Extract the (X, Y) coordinate from the center of the cell holding the provided text.  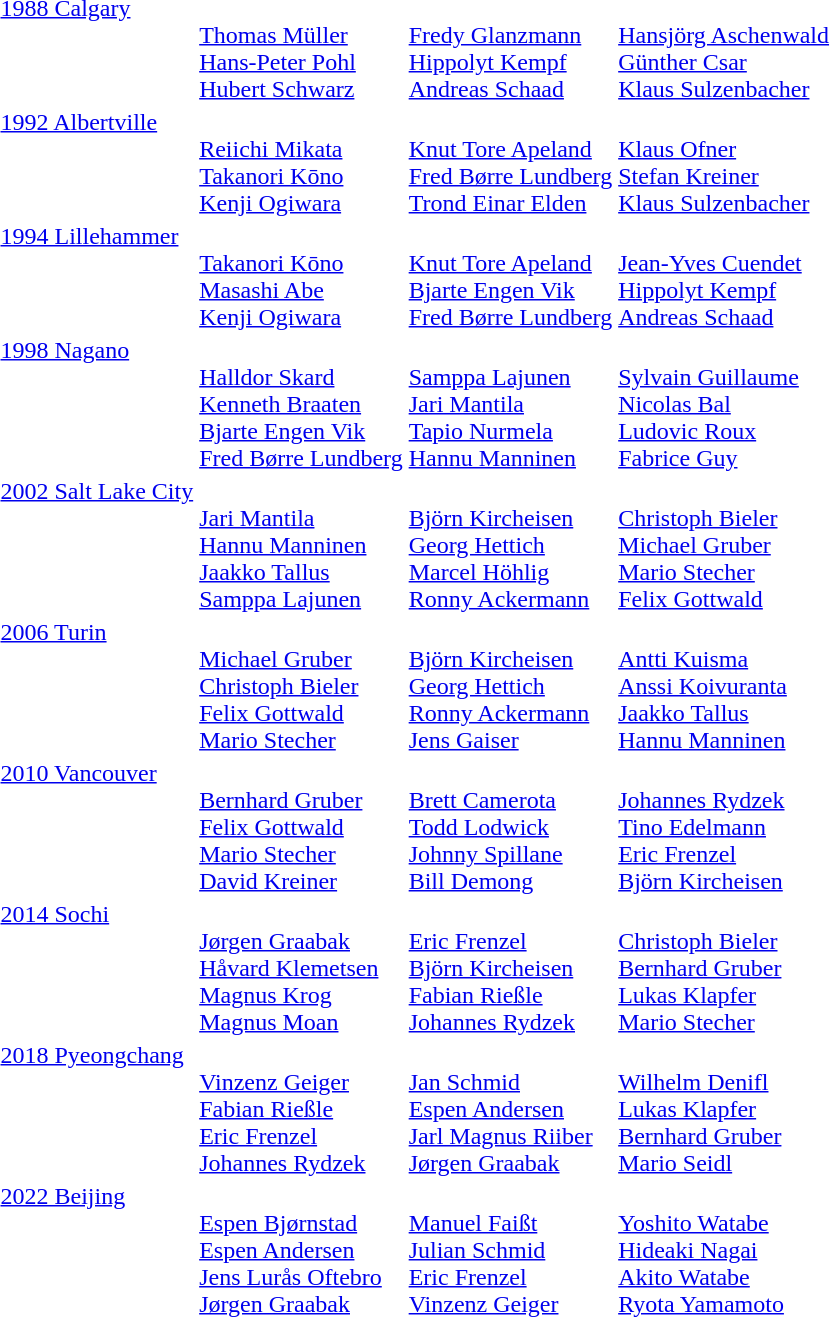
Knut Tore ApelandBjarte Engen VikFred Børre Lundberg (510, 276)
Knut Tore ApelandFred Børre LundbergTrond Einar Elden (510, 162)
Björn KircheisenGeorg HettichRonny AckermannJens Gaiser (510, 686)
Björn KircheisenGeorg HettichMarcel HöhligRonny Ackermann (510, 545)
Jørgen GraabakHåvard KlemetsenMagnus KrogMagnus Moan (302, 968)
Eric FrenzelBjörn KircheisenFabian RießleJohannes Rydzek (510, 968)
Vinzenz GeigerFabian RießleEric FrenzelJohannes Rydzek (302, 1109)
Jari MantilaHannu ManninenJaakko TallusSamppa Lajunen (302, 545)
Halldor SkardKenneth BraatenBjarte Engen VikFred Børre Lundberg (302, 404)
Takanori KōnoMasashi AbeKenji Ogiwara (302, 276)
Reiichi MikataTakanori KōnoKenji Ogiwara (302, 162)
Bernhard GruberFelix GottwaldMario StecherDavid Kreiner (302, 827)
Samppa LajunenJari MantilaTapio NurmelaHannu Manninen (510, 404)
Michael GruberChristoph BielerFelix GottwaldMario Stecher (302, 686)
Jan SchmidEspen AndersenJarl Magnus RiiberJørgen Graabak (510, 1109)
Brett CamerotaTodd LodwickJohnny SpillaneBill Demong (510, 827)
